Locate the cell with the specified text and output its [X, Y] center coordinate. 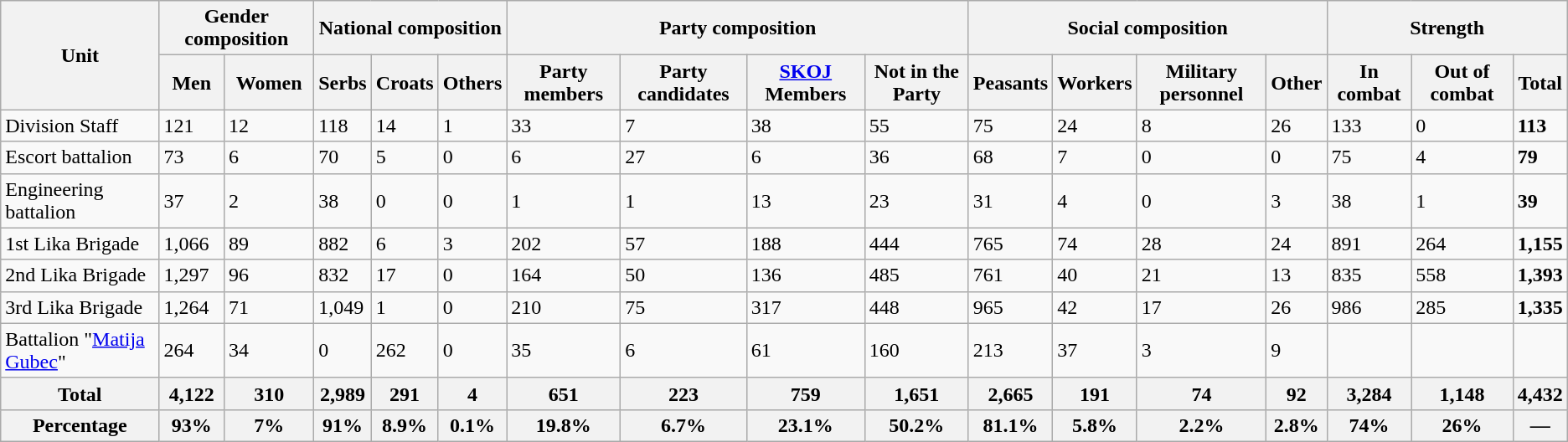
74% [1369, 425]
50 [683, 275]
96 [270, 275]
8.9% [405, 425]
1,155 [1540, 244]
Serbs [343, 82]
765 [1010, 244]
31 [1010, 201]
Battalion "Matija Gubec" [80, 350]
191 [1095, 393]
27 [683, 157]
2,989 [343, 393]
1,297 [192, 275]
33 [564, 126]
118 [343, 126]
5.8% [1095, 425]
Strength [1447, 28]
57 [683, 244]
39 [1540, 201]
Escort battalion [80, 157]
160 [916, 350]
1,335 [1540, 307]
832 [343, 275]
1,264 [192, 307]
40 [1095, 275]
164 [564, 275]
835 [1369, 275]
Women [270, 82]
317 [806, 307]
61 [806, 350]
1,393 [1540, 275]
Out of combat [1462, 82]
21 [1201, 275]
91% [343, 425]
Gender composition [236, 28]
285 [1462, 307]
651 [564, 393]
7% [270, 425]
558 [1462, 275]
Not in the Party [916, 82]
70 [343, 157]
121 [192, 126]
28 [1201, 244]
2.2% [1201, 425]
0.1% [472, 425]
79 [1540, 157]
12 [270, 126]
23 [916, 201]
73 [192, 157]
Engineering battalion [80, 201]
891 [1369, 244]
89 [270, 244]
188 [806, 244]
14 [405, 126]
485 [916, 275]
4,432 [1540, 393]
262 [405, 350]
Military personnel [1201, 82]
291 [405, 393]
759 [806, 393]
Peasants [1010, 82]
Party candidates [683, 82]
113 [1540, 126]
210 [564, 307]
In combat [1369, 82]
50.2% [916, 425]
9 [1297, 350]
Percentage [80, 425]
Social composition [1148, 28]
55 [916, 126]
1,066 [192, 244]
34 [270, 350]
23.1% [806, 425]
4,122 [192, 393]
19.8% [564, 425]
35 [564, 350]
Workers [1095, 82]
26% [1462, 425]
Croats [405, 82]
— [1540, 425]
136 [806, 275]
882 [343, 244]
1st Lika Brigade [80, 244]
6.7% [683, 425]
3rd Lika Brigade [80, 307]
Unit [80, 55]
Division Staff [80, 126]
133 [1369, 126]
3,284 [1369, 393]
2nd Lika Brigade [80, 275]
2 [270, 201]
761 [1010, 275]
36 [916, 157]
Party composition [738, 28]
448 [916, 307]
2,665 [1010, 393]
213 [1010, 350]
202 [564, 244]
1,049 [343, 307]
310 [270, 393]
Others [472, 82]
93% [192, 425]
2.8% [1297, 425]
Other [1297, 82]
Men [192, 82]
71 [270, 307]
8 [1201, 126]
Party members [564, 82]
1,148 [1462, 393]
986 [1369, 307]
444 [916, 244]
81.1% [1010, 425]
1,651 [916, 393]
42 [1095, 307]
SKOJ Members [806, 82]
223 [683, 393]
965 [1010, 307]
68 [1010, 157]
5 [405, 157]
National composition [410, 28]
92 [1297, 393]
